Locate the cell with the specified text and output its [X, Y] center coordinate. 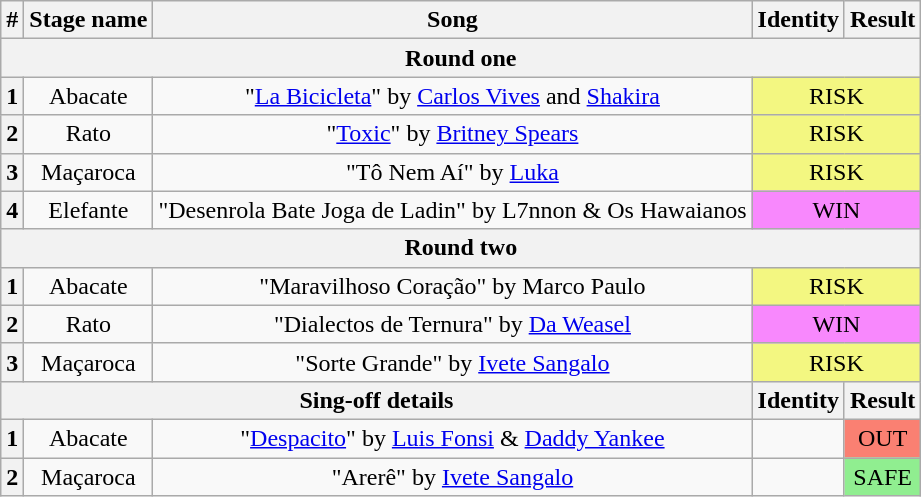
Song [452, 20]
"Desenrola Bate Joga de Ladin" by L7nnon & Os Hawaianos [452, 210]
Round two [461, 248]
"Despacito" by Luis Fonsi & Daddy Yankee [452, 438]
"La Bicicleta" by Carlos Vives and Shakira [452, 96]
"Maravilhoso Coração" by Marco Paulo [452, 286]
Sing-off details [376, 400]
"Sorte Grande" by Ivete Sangalo [452, 362]
Elefante [88, 210]
# [12, 20]
"Toxic" by Britney Spears [452, 134]
"Arerê" by Ivete Sangalo [452, 477]
4 [12, 210]
"Dialectos de Ternura" by Da Weasel [452, 324]
Round one [461, 58]
Stage name [88, 20]
"Tô Nem Aí" by Luka [452, 172]
SAFE [882, 477]
OUT [882, 438]
